Output the (X, Y) coordinate of the center of the cell containing the given text.  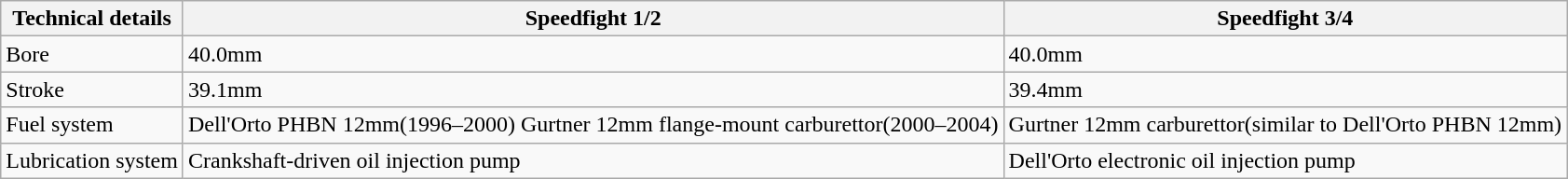
Technical details (92, 19)
Gurtner 12mm carburettor(similar to Dell'Orto PHBN 12mm) (1286, 125)
Lubrication system (92, 160)
39.1mm (593, 89)
Crankshaft-driven oil injection pump (593, 160)
Speedfight 1/2 (593, 19)
Stroke (92, 89)
Speedfight 3/4 (1286, 19)
Dell'Orto electronic oil injection pump (1286, 160)
39.4mm (1286, 89)
Bore (92, 54)
Dell'Orto PHBN 12mm(1996–2000) Gurtner 12mm flange-mount carburettor(2000–2004) (593, 125)
Fuel system (92, 125)
